Detect which cell encompasses the target text, then output its (X, Y) center coordinate. 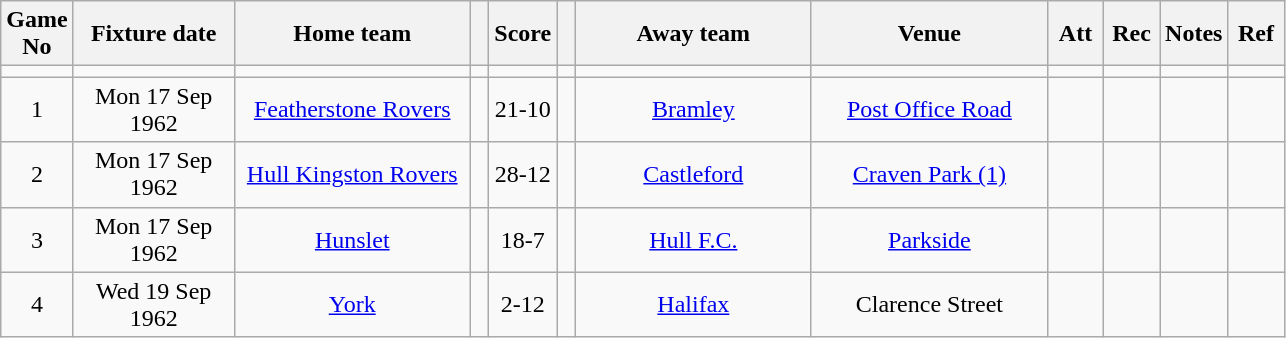
2-12 (523, 304)
Post Office Road (929, 110)
3 (37, 240)
Castleford (693, 174)
Att (1075, 34)
Game No (37, 34)
4 (37, 304)
21-10 (523, 110)
Hull Kingston Rovers (352, 174)
Ref (1256, 34)
Venue (929, 34)
Parkside (929, 240)
Home team (352, 34)
Clarence Street (929, 304)
Notes (1194, 34)
Bramley (693, 110)
Rec (1132, 34)
18-7 (523, 240)
York (352, 304)
Away team (693, 34)
Craven Park (1) (929, 174)
Wed 19 Sep 1962 (154, 304)
Hull F.C. (693, 240)
Halifax (693, 304)
28-12 (523, 174)
Hunslet (352, 240)
2 (37, 174)
Score (523, 34)
Fixture date (154, 34)
1 (37, 110)
Featherstone Rovers (352, 110)
